From the cell containing the given text, extract its center point as (X, Y) coordinate. 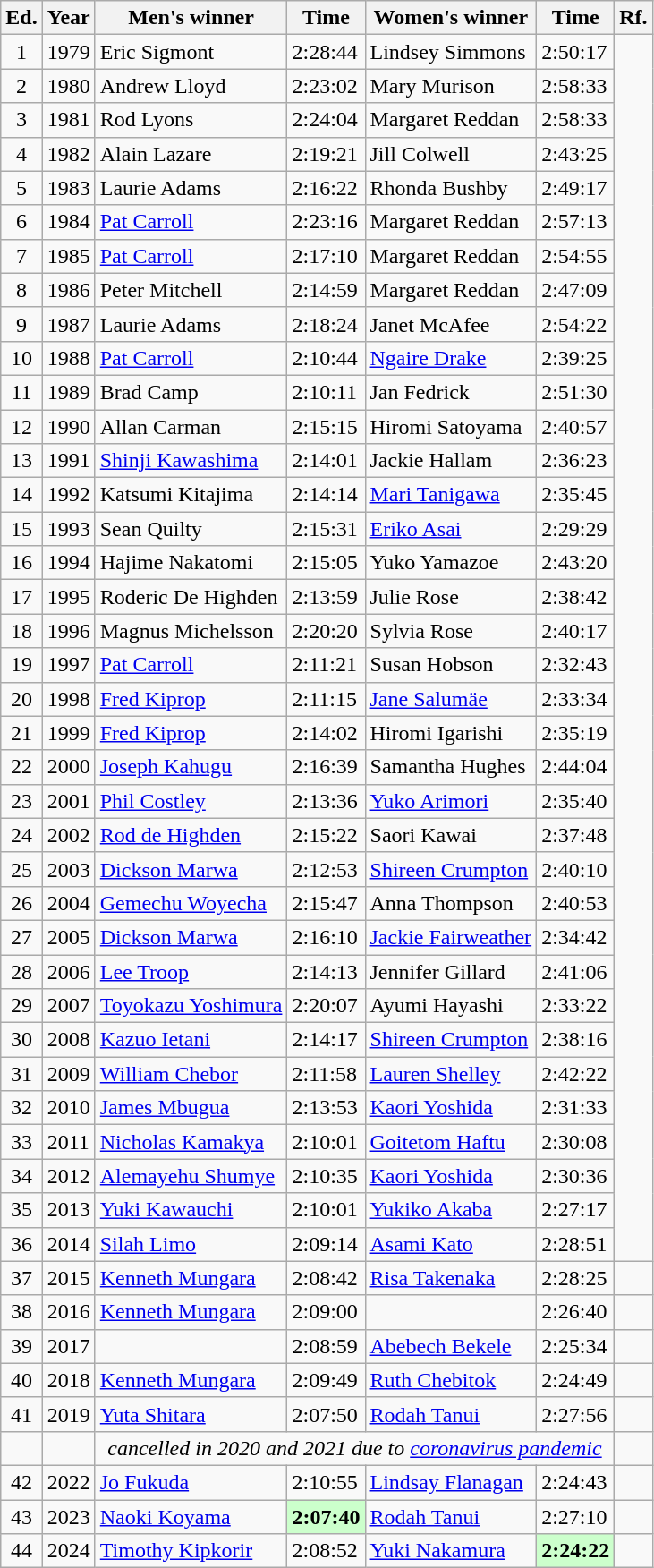
2:13:36 (326, 801)
2:11:15 (326, 699)
2:30:08 (576, 1142)
17 (21, 597)
2:15:22 (326, 835)
2:10:44 (326, 358)
1995 (68, 597)
Jill Colwell (451, 154)
2005 (68, 937)
2018 (68, 1380)
2019 (68, 1414)
3 (21, 120)
24 (21, 835)
9 (21, 324)
2004 (68, 903)
2023 (68, 1517)
2015 (68, 1278)
2:38:16 (576, 1040)
Asami Kato (451, 1244)
4 (21, 154)
Toyokazu Yoshimura (191, 1006)
2:13:53 (326, 1108)
1989 (68, 392)
2:40:10 (576, 869)
2:49:17 (576, 188)
Nicholas Kamakya (191, 1142)
Jackie Fairweather (451, 937)
1986 (68, 290)
2:14:02 (326, 733)
2:35:19 (576, 733)
2012 (68, 1176)
2010 (68, 1108)
Goitetom Haftu (451, 1142)
11 (21, 392)
8 (21, 290)
22 (21, 767)
1982 (68, 154)
1991 (68, 461)
2:24:22 (576, 1551)
Sylvia Rose (451, 631)
2024 (68, 1551)
2:08:59 (326, 1346)
Ayumi Hayashi (451, 1006)
2:19:21 (326, 154)
2:07:50 (326, 1414)
2:14:17 (326, 1040)
30 (21, 1040)
Mari Tanigawa (451, 495)
Ed. (21, 18)
2:27:17 (576, 1210)
6 (21, 222)
20 (21, 699)
2:39:25 (576, 358)
Gemechu Woyecha (191, 903)
2:09:00 (326, 1312)
Men's winner (191, 18)
2008 (68, 1040)
2:40:53 (576, 903)
2:15:15 (326, 427)
44 (21, 1551)
2003 (68, 869)
2001 (68, 801)
Peter Mitchell (191, 290)
1981 (68, 120)
Rod de Highden (191, 835)
Phil Costley (191, 801)
1997 (68, 665)
2:38:42 (576, 597)
12 (21, 427)
2:20:20 (326, 631)
15 (21, 529)
2:51:30 (576, 392)
29 (21, 1006)
2:54:22 (576, 324)
16 (21, 563)
2:08:42 (326, 1278)
Susan Hobson (451, 665)
Jane Salumäe (451, 699)
2:15:31 (326, 529)
2:11:21 (326, 665)
Women's winner (451, 18)
Brad Camp (191, 392)
28 (21, 971)
32 (21, 1108)
1993 (68, 529)
James Mbugua (191, 1108)
2:09:49 (326, 1380)
Hiromi Satoyama (451, 427)
19 (21, 665)
1985 (68, 256)
Samantha Hughes (451, 767)
18 (21, 631)
Naoki Koyama (191, 1517)
2:28:51 (576, 1244)
2:27:10 (576, 1517)
2:41:06 (576, 971)
Jan Fedrick (451, 392)
7 (21, 256)
2:32:43 (576, 665)
2:23:02 (326, 86)
cancelled in 2020 and 2021 due to coronavirus pandemic (354, 1448)
2:42:22 (576, 1074)
Shinji Kawashima (191, 461)
37 (21, 1278)
2:12:53 (326, 869)
2:10:11 (326, 392)
2000 (68, 767)
2:14:14 (326, 495)
21 (21, 733)
2:23:16 (326, 222)
35 (21, 1210)
41 (21, 1414)
2:26:40 (576, 1312)
26 (21, 903)
2:09:14 (326, 1244)
2:44:04 (576, 767)
2:29:29 (576, 529)
Jennifer Gillard (451, 971)
13 (21, 461)
2:57:13 (576, 222)
Rhonda Bushby (451, 188)
1984 (68, 222)
1990 (68, 427)
Eriko Asai (451, 529)
Alemayehu Shumye (191, 1176)
43 (21, 1517)
2:28:44 (326, 52)
1998 (68, 699)
Rf. (633, 18)
2:24:04 (326, 120)
1980 (68, 86)
2:14:13 (326, 971)
2:20:07 (326, 1006)
Abebech Bekele (451, 1346)
Anna Thompson (451, 903)
1983 (68, 188)
33 (21, 1142)
Lindsey Simmons (451, 52)
Yuki Kawauchi (191, 1210)
Year (68, 18)
2:37:48 (576, 835)
40 (21, 1380)
Yuki Nakamura (451, 1551)
25 (21, 869)
14 (21, 495)
Yuta Shitara (191, 1414)
2:40:57 (576, 427)
2:14:59 (326, 290)
2014 (68, 1244)
2:15:47 (326, 903)
Sean Quilty (191, 529)
2:30:36 (576, 1176)
Silah Limo (191, 1244)
2:36:23 (576, 461)
Yuko Arimori (451, 801)
2:50:17 (576, 52)
Andrew Lloyd (191, 86)
Rod Lyons (191, 120)
1999 (68, 733)
Roderic De Highden (191, 597)
Ngaire Drake (451, 358)
36 (21, 1244)
23 (21, 801)
27 (21, 937)
2011 (68, 1142)
2002 (68, 835)
William Chebor (191, 1074)
Katsumi Kitajima (191, 495)
10 (21, 358)
Ruth Chebitok (451, 1380)
2 (21, 86)
Janet McAfee (451, 324)
2:07:40 (326, 1517)
2006 (68, 971)
2:14:01 (326, 461)
1992 (68, 495)
2:16:39 (326, 767)
Lee Troop (191, 971)
2:16:10 (326, 937)
2:35:40 (576, 801)
2013 (68, 1210)
2:54:55 (576, 256)
2:13:59 (326, 597)
Kazuo Ietani (191, 1040)
1994 (68, 563)
1987 (68, 324)
Joseph Kahugu (191, 767)
Risa Takenaka (451, 1278)
2:24:49 (576, 1380)
2022 (68, 1482)
38 (21, 1312)
Julie Rose (451, 597)
2017 (68, 1346)
Eric Sigmont (191, 52)
Yukiko Akaba (451, 1210)
34 (21, 1176)
2:28:25 (576, 1278)
Hajime Nakatomi (191, 563)
1979 (68, 52)
2:08:52 (326, 1551)
2:10:55 (326, 1482)
2:27:56 (576, 1414)
Jo Fukuda (191, 1482)
31 (21, 1074)
Yuko Yamazoe (451, 563)
2009 (68, 1074)
Allan Carman (191, 427)
2:10:35 (326, 1176)
Timothy Kipkorir (191, 1551)
Hiromi Igarishi (451, 733)
2:40:17 (576, 631)
1988 (68, 358)
2:33:34 (576, 699)
2:11:58 (326, 1074)
Mary Murison (451, 86)
2:43:25 (576, 154)
Lauren Shelley (451, 1074)
2:31:33 (576, 1108)
39 (21, 1346)
2:34:42 (576, 937)
2:43:20 (576, 563)
2:35:45 (576, 495)
Alain Lazare (191, 154)
1 (21, 52)
2:47:09 (576, 290)
2:25:34 (576, 1346)
2016 (68, 1312)
2:17:10 (326, 256)
42 (21, 1482)
Lindsay Flanagan (451, 1482)
2:15:05 (326, 563)
Magnus Michelsson (191, 631)
5 (21, 188)
2:18:24 (326, 324)
Jackie Hallam (451, 461)
2:24:43 (576, 1482)
2:33:22 (576, 1006)
Saori Kawai (451, 835)
2:16:22 (326, 188)
1996 (68, 631)
2007 (68, 1006)
